Search for the cell housing the specified text and yield its [X, Y] center coordinate. 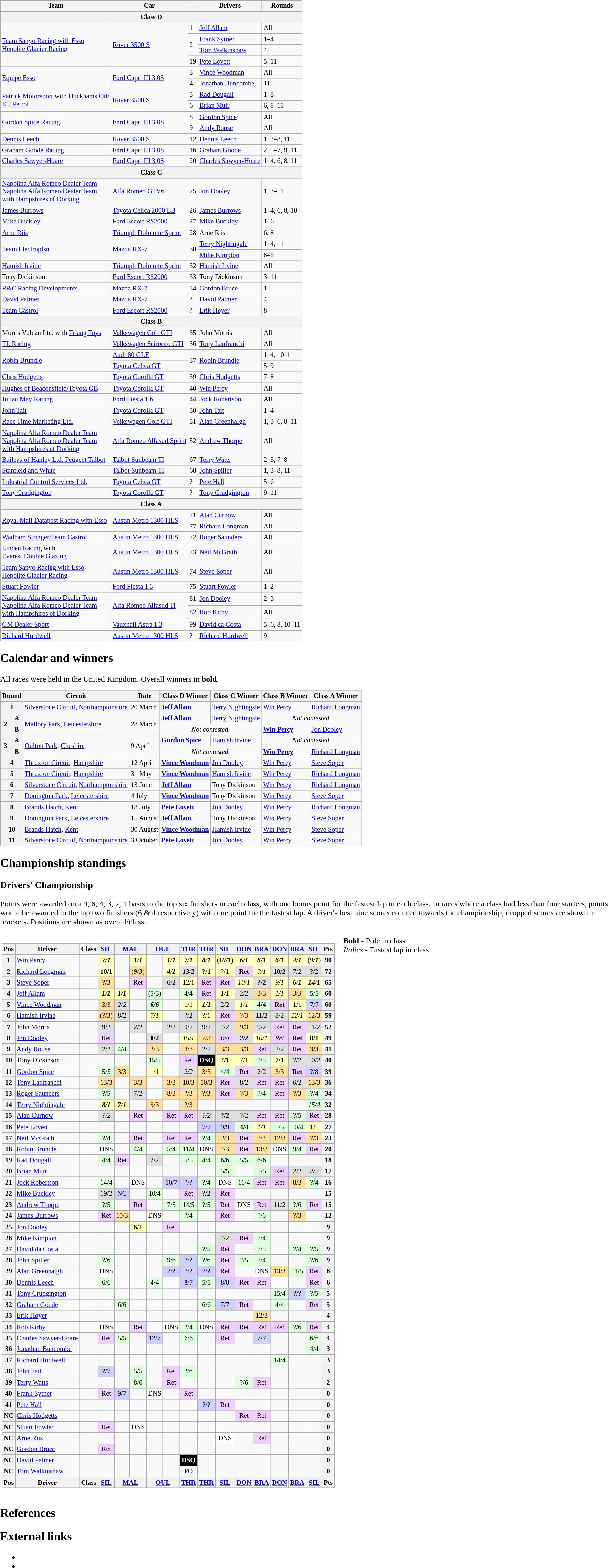
Class B Winner [286, 696]
15/5 [154, 1060]
6, 8 [282, 233]
(?/3) [106, 1016]
Class D [151, 17]
74 [193, 571]
1–4, 6, 8, 10 [282, 211]
Circuit [76, 696]
Royal Mail Datapost Racing with Esso [55, 521]
Car [149, 6]
22 [9, 1194]
81 [193, 599]
Oulton Park, Cheshire [76, 746]
Race Time Marketing Ltd. [55, 422]
Ford Fiesta 1.6 [149, 399]
Stanfield and White [55, 471]
71 [193, 515]
15 August [145, 818]
38 [9, 1372]
2–3, 7–8 [282, 460]
10/7 [171, 1183]
31 May [145, 774]
Volkswagen Scirocco GTI [149, 344]
11/5 [297, 1272]
Hughes of Beaconsfield/Toyota GB [55, 388]
Patrick Motorsport with Duckhams Oil/ICI Petrol [55, 100]
5–11 [282, 61]
14/5 [188, 1205]
Gordon Spice Racing [55, 122]
Morris Vulcan Ltd. with Triang Toys [55, 333]
6–8 [282, 255]
7/5 [171, 1205]
7–8 [282, 377]
9/9 [225, 1127]
2, 5–7, 9, 11 [282, 150]
1–4, 10–11 [282, 355]
31 [9, 1294]
50 [193, 411]
68 [193, 471]
1–4, 11 [282, 244]
12/7 [154, 1338]
Class A Winner [335, 696]
24 [9, 1216]
9/4 [297, 1149]
Round [12, 696]
Equipe Esso [55, 78]
8/8 [225, 1282]
4 July [145, 796]
1–2 [282, 587]
28 March [145, 724]
5–6, 8, 10–11 [282, 625]
(10/1) [225, 960]
15/1 [188, 1038]
(5/5) [154, 994]
1–4, 6, 8, 11 [282, 161]
Toyota Celica 2000 LB [149, 211]
29 [9, 1272]
12 April [145, 763]
Alfa Romeo Alfasud Ti [149, 606]
?/7 [106, 1372]
3–11 [282, 277]
99 [193, 625]
TL Racing [55, 344]
65 [328, 983]
2–3 [282, 599]
Graham Goode Racing [55, 150]
90 [328, 960]
8/7 [188, 1282]
R&C Racing Developments [55, 288]
Class B [151, 322]
1, 3–6, 8–11 [282, 422]
9/6 [171, 1260]
59 [328, 1016]
1–8 [282, 95]
9/1 [279, 983]
Class A [151, 504]
5/4 [171, 1149]
9 April [145, 746]
Audi 80 GLE [149, 355]
20 March [145, 707]
44 [193, 399]
Class C [151, 172]
1–6 [282, 222]
Team Electroplsn [55, 250]
(9/3) [138, 971]
PO [188, 1472]
Team [55, 6]
9–11 [282, 493]
67 [193, 460]
Drivers [230, 6]
Alfa Romeo Alfasud Sprint [149, 441]
5–9 [282, 366]
49 [328, 1038]
21 [9, 1183]
13 June [145, 785]
Rounds [282, 6]
Alfa Romeo GTV6 [149, 191]
51 [193, 422]
75 [193, 587]
8/6 [138, 1382]
Baileys of Hanley Ltd. Peugeot Talbot [55, 460]
Wadham Stringer/Team Castrol [55, 537]
Mallory Park, Leicestershire [76, 724]
13/2 [188, 971]
9/7 [122, 1394]
Julian May Racing [55, 399]
Linden Racing withEverest Double Glazing [55, 553]
77 [193, 527]
?/8 [314, 1072]
Vauxhall Astra 1.3 [149, 625]
73 [193, 553]
19/2 [106, 1194]
Team Castrol [55, 311]
3 October [145, 840]
1, 3–11 [282, 191]
Ford Fiesta 1.3 [149, 587]
Industrial Control Services Ltd. [55, 482]
Date [145, 696]
6, 8–11 [282, 106]
GM Dealer Sport [55, 625]
30 August [145, 830]
Class C Winner [236, 696]
13 [9, 1094]
Class D Winner [186, 696]
5–6 [282, 482]
18 July [145, 807]
14/1 [314, 983]
14 [9, 1105]
82 [193, 613]
(9/1) [314, 960]
Bold - Pole in class Italics - Fastest lap in class [386, 1211]
